Provide the (X, Y) coordinate of the cell's center where the given text is located.  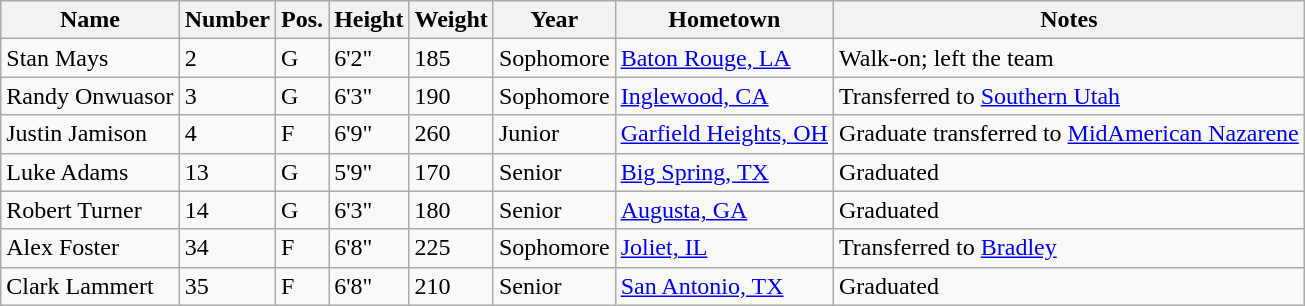
Transferred to Bradley (1068, 248)
Notes (1068, 20)
Clark Lammert (90, 286)
San Antonio, TX (724, 286)
14 (227, 210)
Inglewood, CA (724, 96)
Alex Foster (90, 248)
34 (227, 248)
Height (369, 20)
Graduate transferred to MidAmerican Nazarene (1068, 134)
4 (227, 134)
Randy Onwuasor (90, 96)
170 (451, 172)
6'9" (369, 134)
Name (90, 20)
3 (227, 96)
Stan Mays (90, 58)
Walk-on; left the team (1068, 58)
Year (554, 20)
Number (227, 20)
Hometown (724, 20)
Joliet, IL (724, 248)
2 (227, 58)
Big Spring, TX (724, 172)
Pos. (302, 20)
Junior (554, 134)
Baton Rouge, LA (724, 58)
180 (451, 210)
Luke Adams (90, 172)
185 (451, 58)
260 (451, 134)
190 (451, 96)
210 (451, 286)
Justin Jamison (90, 134)
Weight (451, 20)
Garfield Heights, OH (724, 134)
Robert Turner (90, 210)
13 (227, 172)
5'9" (369, 172)
Transferred to Southern Utah (1068, 96)
Augusta, GA (724, 210)
225 (451, 248)
6'2" (369, 58)
35 (227, 286)
